Locate the cell with the specified text and output its (x, y) center coordinate. 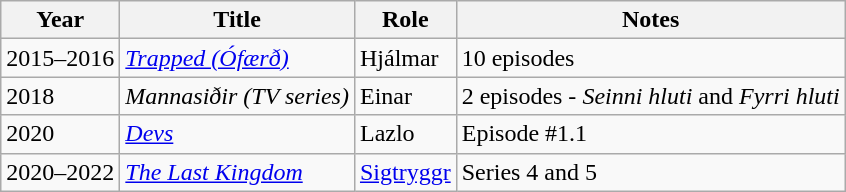
Title (238, 20)
10 episodes (650, 58)
Trapped (Ófærð) (238, 58)
Einar (405, 96)
Role (405, 20)
Lazlo (405, 134)
Episode #1.1 (650, 134)
2018 (60, 96)
The Last Kingdom (238, 172)
2020–2022 (60, 172)
Sigtryggr (405, 172)
2015–2016 (60, 58)
Series 4 and 5 (650, 172)
Year (60, 20)
2020 (60, 134)
Devs (238, 134)
Notes (650, 20)
Hjálmar (405, 58)
Mannasiðir (TV series) (238, 96)
2 episodes - Seinni hluti and Fyrri hluti (650, 96)
